Output the [X, Y] coordinate of the center of the cell containing the given text.  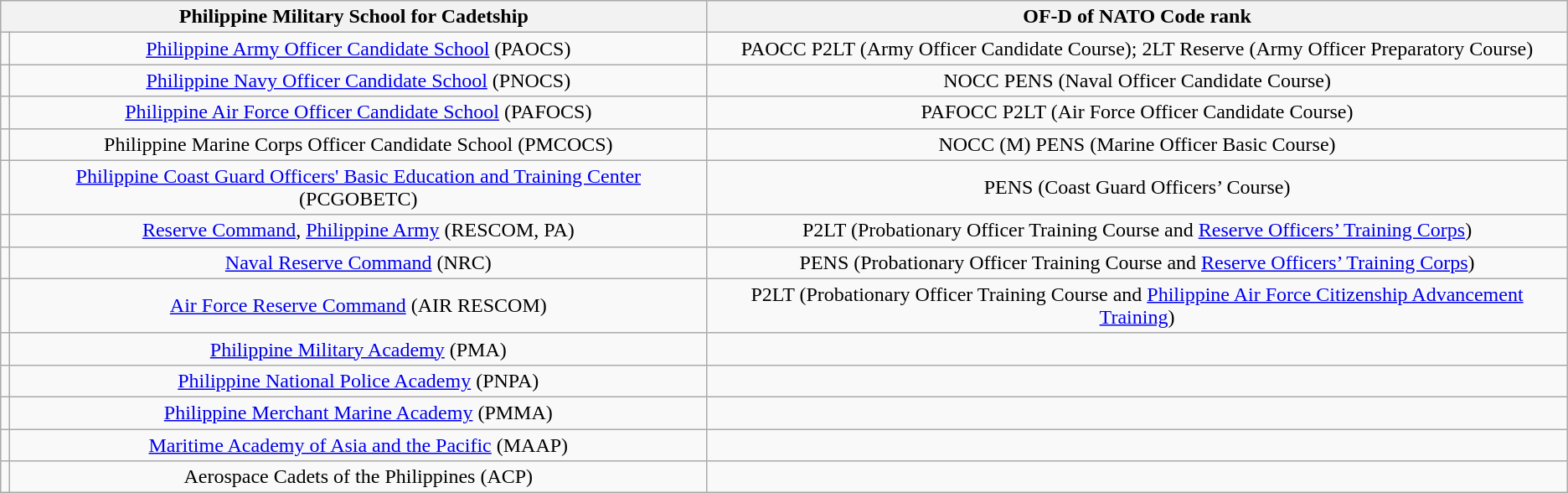
Air Force Reserve Command (AIR RESCOM) [358, 305]
Reserve Command, Philippine Army (RESCOM, PA) [358, 231]
P2LT (Probationary Officer Training Course and Philippine Air Force Citizenship Advancement Training) [1137, 305]
Philippine Air Force Officer Candidate School (PAFOCS) [358, 112]
Aerospace Cadets of the Philippines (ACP) [358, 477]
Maritime Academy of Asia and the Pacific (MAAP) [358, 445]
Philippine Navy Officer Candidate School (PNOCS) [358, 80]
Philippine Marine Corps Officer Candidate School (PMCOCS) [358, 144]
OF-D of NATO Code rank [1137, 17]
Philippine Coast Guard Officers' Basic Education and Training Center (PCGOBETC) [358, 188]
PAFOCC P2LT (Air Force Officer Candidate Course) [1137, 112]
PAOCC P2LT (Army Officer Candidate Course); 2LT Reserve (Army Officer Preparatory Course) [1137, 49]
NOCC PENS (Naval Officer Candidate Course) [1137, 80]
Naval Reserve Command (NRC) [358, 262]
Philippine Army Officer Candidate School (PAOCS) [358, 49]
PENS (Probationary Officer Training Course and Reserve Officers’ Training Corps) [1137, 262]
Philippine Military Academy (PMA) [358, 349]
NOCC (M) PENS (Marine Officer Basic Course) [1137, 144]
Philippine National Police Academy (PNPA) [358, 381]
PENS (Coast Guard Officers’ Course) [1137, 188]
Philippine Military School for Cadetship [353, 17]
Philippine Merchant Marine Academy (PMMA) [358, 413]
P2LT (Probationary Officer Training Course and Reserve Officers’ Training Corps) [1137, 231]
